Return [X, Y] of the center of cell containing provided text 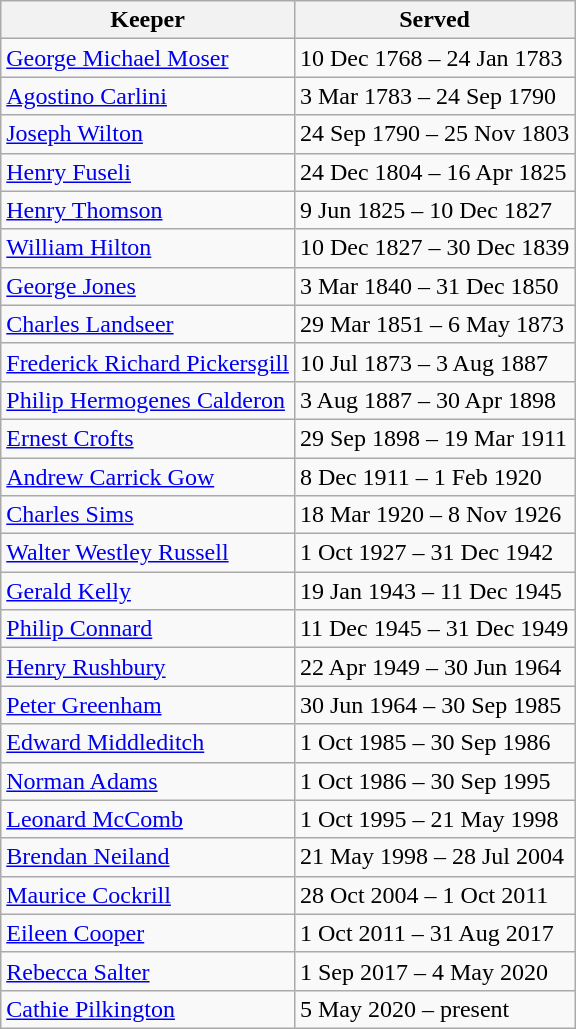
Walter Westley Russell [148, 553]
28 Oct 2004 – 1 Oct 2011 [434, 895]
24 Sep 1790 – 25 Nov 1803 [434, 134]
29 Sep 1898 – 19 Mar 1911 [434, 438]
24 Dec 1804 – 16 Apr 1825 [434, 172]
Norman Adams [148, 781]
5 May 2020 – present [434, 1009]
10 Dec 1827 – 30 Dec 1839 [434, 248]
3 Aug 1887 – 30 Apr 1898 [434, 400]
21 May 1998 – 28 Jul 2004 [434, 857]
19 Jan 1943 – 11 Dec 1945 [434, 591]
Frederick Richard Pickersgill [148, 362]
William Hilton [148, 248]
Agostino Carlini [148, 96]
22 Apr 1949 – 30 Jun 1964 [434, 667]
10 Jul 1873 – 3 Aug 1887 [434, 362]
3 Mar 1783 – 24 Sep 1790 [434, 96]
Keeper [148, 20]
Brendan Neiland [148, 857]
Joseph Wilton [148, 134]
Andrew Carrick Gow [148, 477]
1 Sep 2017 – 4 May 2020 [434, 971]
Philip Hermogenes Calderon [148, 400]
9 Jun 1825 – 10 Dec 1827 [434, 210]
Henry Rushbury [148, 667]
8 Dec 1911 – 1 Feb 1920 [434, 477]
1 Oct 1986 – 30 Sep 1995 [434, 781]
Rebecca Salter [148, 971]
10 Dec 1768 – 24 Jan 1783 [434, 58]
Cathie Pilkington [148, 1009]
Peter Greenham [148, 705]
Eileen Cooper [148, 933]
29 Mar 1851 – 6 May 1873 [434, 324]
Edward Middleditch [148, 743]
30 Jun 1964 – 30 Sep 1985 [434, 705]
Ernest Crofts [148, 438]
Charles Sims [148, 515]
3 Mar 1840 – 31 Dec 1850 [434, 286]
Charles Landseer [148, 324]
1 Oct 1927 – 31 Dec 1942 [434, 553]
Served [434, 20]
Henry Thomson [148, 210]
Maurice Cockrill [148, 895]
Gerald Kelly [148, 591]
Philip Connard [148, 629]
George Jones [148, 286]
1 Oct 1985 – 30 Sep 1986 [434, 743]
George Michael Moser [148, 58]
11 Dec 1945 – 31 Dec 1949 [434, 629]
1 Oct 1995 – 21 May 1998 [434, 819]
Henry Fuseli [148, 172]
18 Mar 1920 – 8 Nov 1926 [434, 515]
Leonard McComb [148, 819]
1 Oct 2011 – 31 Aug 2017 [434, 933]
